Provide the (X, Y) coordinate of the cell's center where the given text is located.  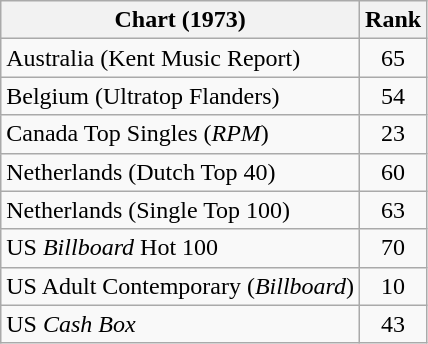
23 (394, 134)
70 (394, 248)
US Adult Contemporary (Billboard) (180, 286)
54 (394, 96)
Netherlands (Dutch Top 40) (180, 172)
US Billboard Hot 100 (180, 248)
Chart (1973) (180, 20)
65 (394, 58)
43 (394, 324)
10 (394, 286)
Belgium (Ultratop Flanders) (180, 96)
US Cash Box (180, 324)
63 (394, 210)
Australia (Kent Music Report) (180, 58)
60 (394, 172)
Canada Top Singles (RPM) (180, 134)
Rank (394, 20)
Netherlands (Single Top 100) (180, 210)
